Pinpoint the cell where the given text exists, returning its (x, y) midpoint coordinate. 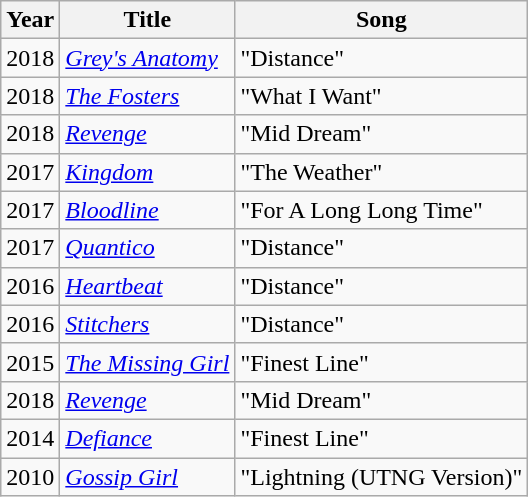
Heartbeat (148, 286)
Kingdom (148, 172)
Quantico (148, 248)
Defiance (148, 438)
The Missing Girl (148, 362)
Year (30, 20)
"For A Long Long Time" (382, 210)
"Lightning (UTNG Version)" (382, 477)
"What I Want" (382, 96)
Bloodline (148, 210)
Grey's Anatomy (148, 58)
2010 (30, 477)
2014 (30, 438)
"The Weather" (382, 172)
Title (148, 20)
Stitchers (148, 324)
Gossip Girl (148, 477)
2015 (30, 362)
The Fosters (148, 96)
Song (382, 20)
